For the text-containing cell, return its midpoint in [x, y] coordinate format. 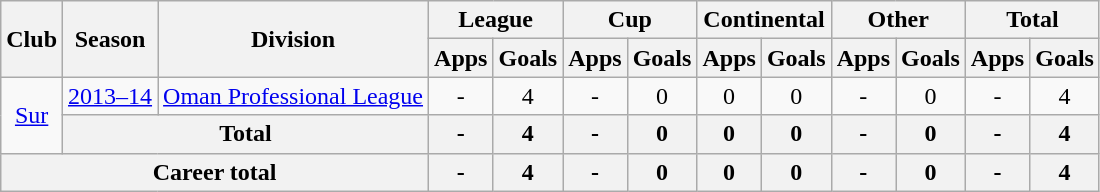
Oman Professional League [294, 96]
Continental [764, 20]
Other [898, 20]
2013–14 [110, 96]
Cup [630, 20]
Sur [32, 115]
Division [294, 39]
Career total [215, 172]
League [496, 20]
Season [110, 39]
Club [32, 39]
